Detect which cell encompasses the target text, then output its [x, y] center coordinate. 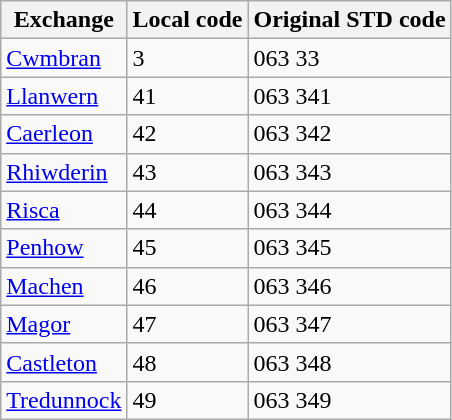
46 [188, 286]
Castleton [64, 362]
063 346 [350, 286]
Llanwern [64, 96]
063 343 [350, 172]
063 345 [350, 248]
Penhow [64, 248]
Magor [64, 324]
063 349 [350, 400]
Local code [188, 20]
41 [188, 96]
Risca [64, 210]
Machen [64, 286]
Tredunnock [64, 400]
45 [188, 248]
43 [188, 172]
063 341 [350, 96]
Exchange [64, 20]
063 348 [350, 362]
42 [188, 134]
Rhiwderin [64, 172]
Original STD code [350, 20]
44 [188, 210]
49 [188, 400]
47 [188, 324]
063 33 [350, 58]
3 [188, 58]
48 [188, 362]
063 344 [350, 210]
Cwmbran [64, 58]
063 342 [350, 134]
Caerleon [64, 134]
063 347 [350, 324]
